For the text-containing cell, return its midpoint in (x, y) coordinate format. 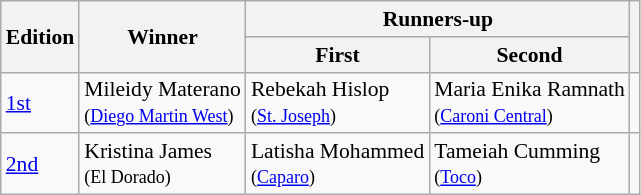
Rebekah Hislop(St. Joseph) (338, 102)
Second (530, 55)
Kristina James(El Dorado) (162, 164)
Maria Enika Ramnath(Caroni Central) (530, 102)
Runners-up (438, 19)
2nd (40, 164)
Winner (162, 36)
Latisha Mohammed(Caparo) (338, 164)
Mileidy Materano(Diego Martin West) (162, 102)
First (338, 55)
Tameiah Cumming(Toco) (530, 164)
Edition (40, 36)
1st (40, 102)
